For the text-containing cell, return its midpoint in [x, y] coordinate format. 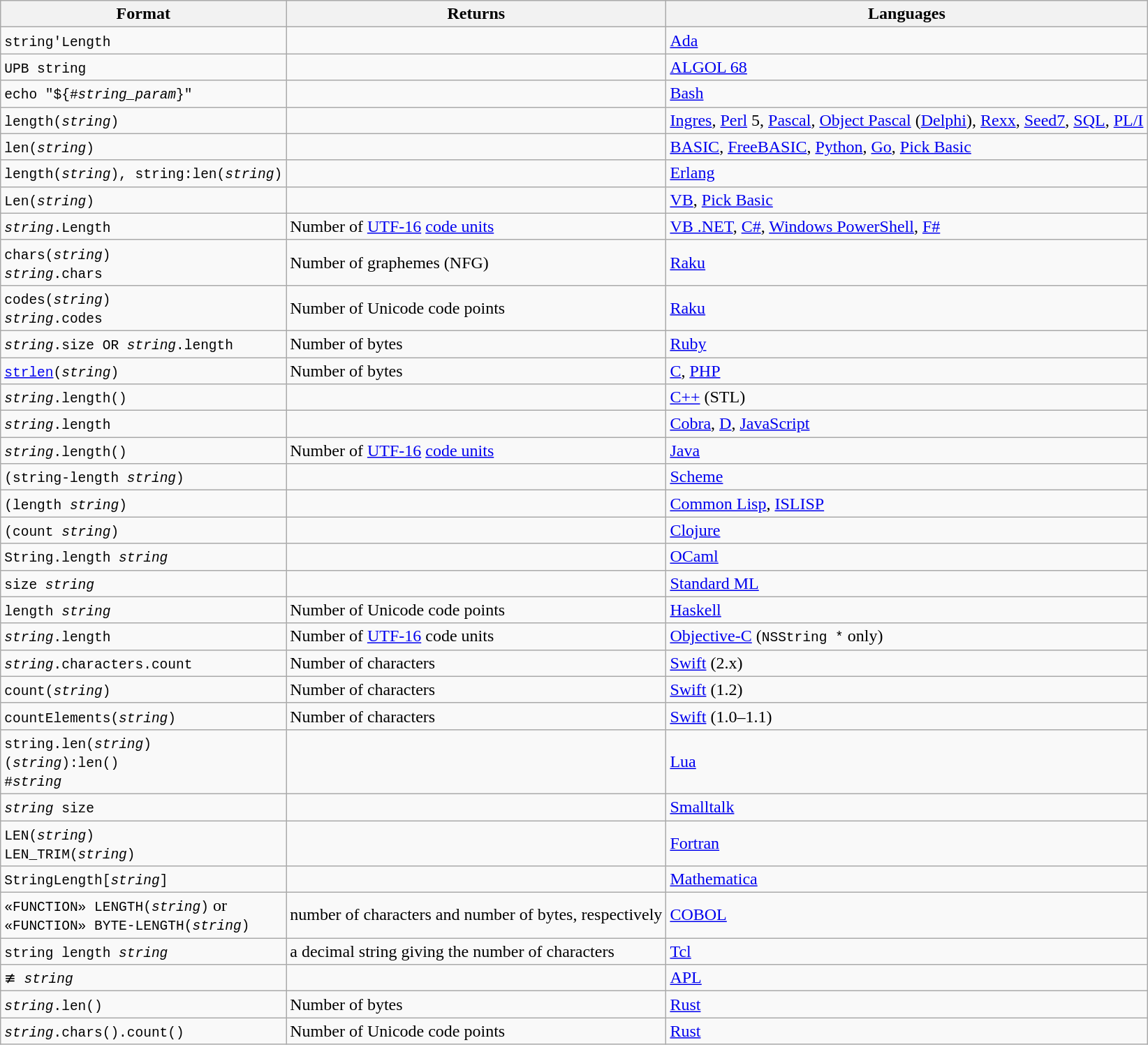
≢ string [144, 978]
ALGOL 68 [906, 67]
Swift (1.2) [906, 689]
string.chars().count() [144, 1031]
length(string) [144, 120]
Ada [906, 41]
Ruby [906, 344]
codes(string)string.codes [144, 307]
size string [144, 583]
String.length string [144, 557]
VB, Pick Basic [906, 200]
C++ (STL) [906, 397]
(string-length string) [144, 477]
Ingres, Perl 5, Pascal, Object Pascal (Delphi), Rexx, Seed7, SQL, PL/I [906, 120]
Haskell [906, 610]
count(string) [144, 689]
countElements(string) [144, 716]
BASIC, FreeBASIC, Python, Go, Pick Basic [906, 147]
string length string [144, 951]
echo "${#string_param}" [144, 94]
string.size OR string.length [144, 344]
Fortran [906, 842]
a decimal string giving the number of characters [476, 951]
Languages [906, 14]
LEN(string)LEN_TRIM(string) [144, 842]
Erlang [906, 173]
Bash [906, 94]
Smalltalk [906, 807]
StringLength[string] [144, 879]
«FUNCTION» LENGTH(string) or«FUNCTION» BYTE-LENGTH(string) [144, 915]
string'Length [144, 41]
UPB string [144, 67]
string size [144, 807]
(length string) [144, 504]
Common Lisp, ISLISP [906, 504]
string.characters.count [144, 663]
Standard ML [906, 583]
Len(string) [144, 200]
len(string) [144, 147]
(count string) [144, 530]
Format [144, 14]
OCaml [906, 557]
APL [906, 978]
Cobra, D, JavaScript [906, 424]
number of characters and number of bytes, respectively [476, 915]
Number of graphemes (NFG) [476, 263]
C, PHP [906, 371]
Clojure [906, 530]
Lua [906, 761]
Tcl [906, 951]
VB .NET, C#, Windows PowerShell, F# [906, 226]
Mathematica [906, 879]
Java [906, 451]
length(string), string:len(string) [144, 173]
string.len() [144, 1004]
Swift (1.0–1.1) [906, 716]
COBOL [906, 915]
Returns [476, 14]
string.Length [144, 226]
Objective-C (NSString * only) [906, 636]
chars(string)string.chars [144, 263]
string.len(string)(string):len()#string [144, 761]
strlen(string) [144, 371]
Swift (2.x) [906, 663]
length string [144, 610]
Scheme [906, 477]
